Output the [X, Y] coordinate of the center of the cell containing the given text.  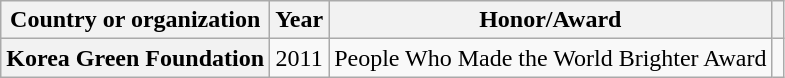
Country or organization [136, 20]
2011 [300, 58]
People Who Made the World Brighter Award [550, 58]
Honor/Award [550, 20]
Korea Green Foundation [136, 58]
Year [300, 20]
